Extract the [x, y] coordinate from the center of the cell holding the provided text.  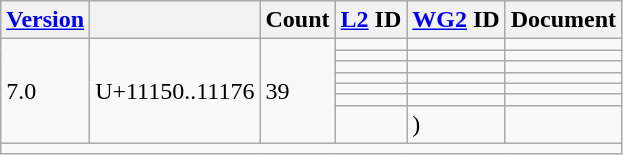
Document [563, 20]
L2 ID [371, 20]
WG2 ID [456, 20]
Version [46, 20]
39 [298, 91]
Count [298, 20]
) [456, 124]
U+11150..11176 [175, 91]
7.0 [46, 91]
